Detect which cell encompasses the target text, then output its (X, Y) center coordinate. 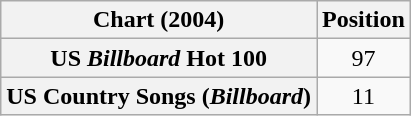
US Billboard Hot 100 (159, 58)
11 (364, 96)
Position (364, 20)
97 (364, 58)
US Country Songs (Billboard) (159, 96)
Chart (2004) (159, 20)
